Pinpoint the cell where the given text exists, returning its [X, Y] midpoint coordinate. 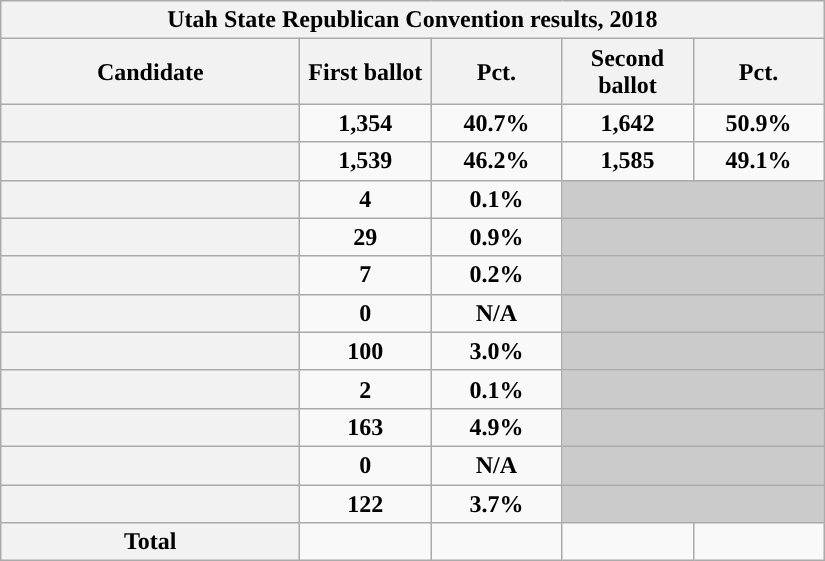
1,585 [628, 161]
100 [366, 351]
Candidate [150, 72]
Utah State Republican Convention results, 2018 [412, 20]
Second ballot [628, 72]
50.9% [758, 123]
49.1% [758, 161]
163 [366, 427]
4.9% [496, 427]
First ballot [366, 72]
1,354 [366, 123]
0.2% [496, 275]
Total [150, 542]
122 [366, 503]
7 [366, 275]
40.7% [496, 123]
1,642 [628, 123]
3.7% [496, 503]
4 [366, 199]
2 [366, 389]
1,539 [366, 161]
29 [366, 237]
3.0% [496, 351]
46.2% [496, 161]
0.9% [496, 237]
